From the cell containing the given text, extract its center point as (X, Y) coordinate. 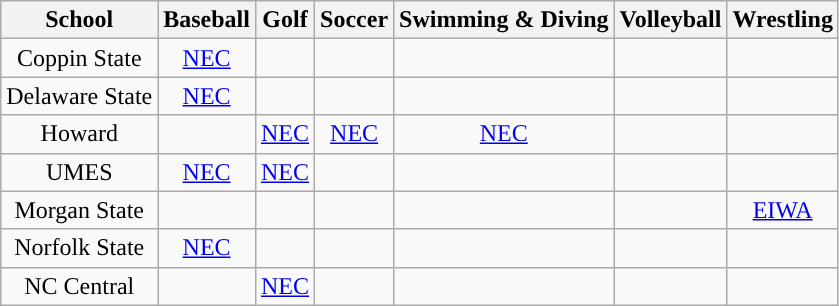
Howard (80, 134)
UMES (80, 172)
EIWA (783, 210)
Coppin State (80, 58)
NC Central (80, 286)
Volleyball (670, 20)
Swimming & Diving (504, 20)
Golf (284, 20)
Wrestling (783, 20)
Baseball (207, 20)
Morgan State (80, 210)
Delaware State (80, 96)
School (80, 20)
Soccer (354, 20)
Norfolk State (80, 248)
